Determine the (x, y) coordinate at the center of the cell enclosing the given text.  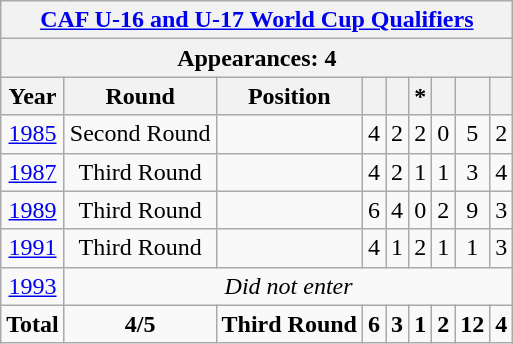
4/5 (140, 324)
Round (140, 96)
Position (289, 96)
CAF U-16 and U-17 World Cup Qualifiers (257, 20)
9 (472, 210)
Second Round (140, 134)
12 (472, 324)
1987 (33, 172)
1989 (33, 210)
Appearances: 4 (257, 58)
Did not enter (288, 286)
1993 (33, 286)
* (420, 96)
Year (33, 96)
5 (472, 134)
1991 (33, 248)
1985 (33, 134)
Total (33, 324)
